For the text-containing cell, return its midpoint in [X, Y] coordinate format. 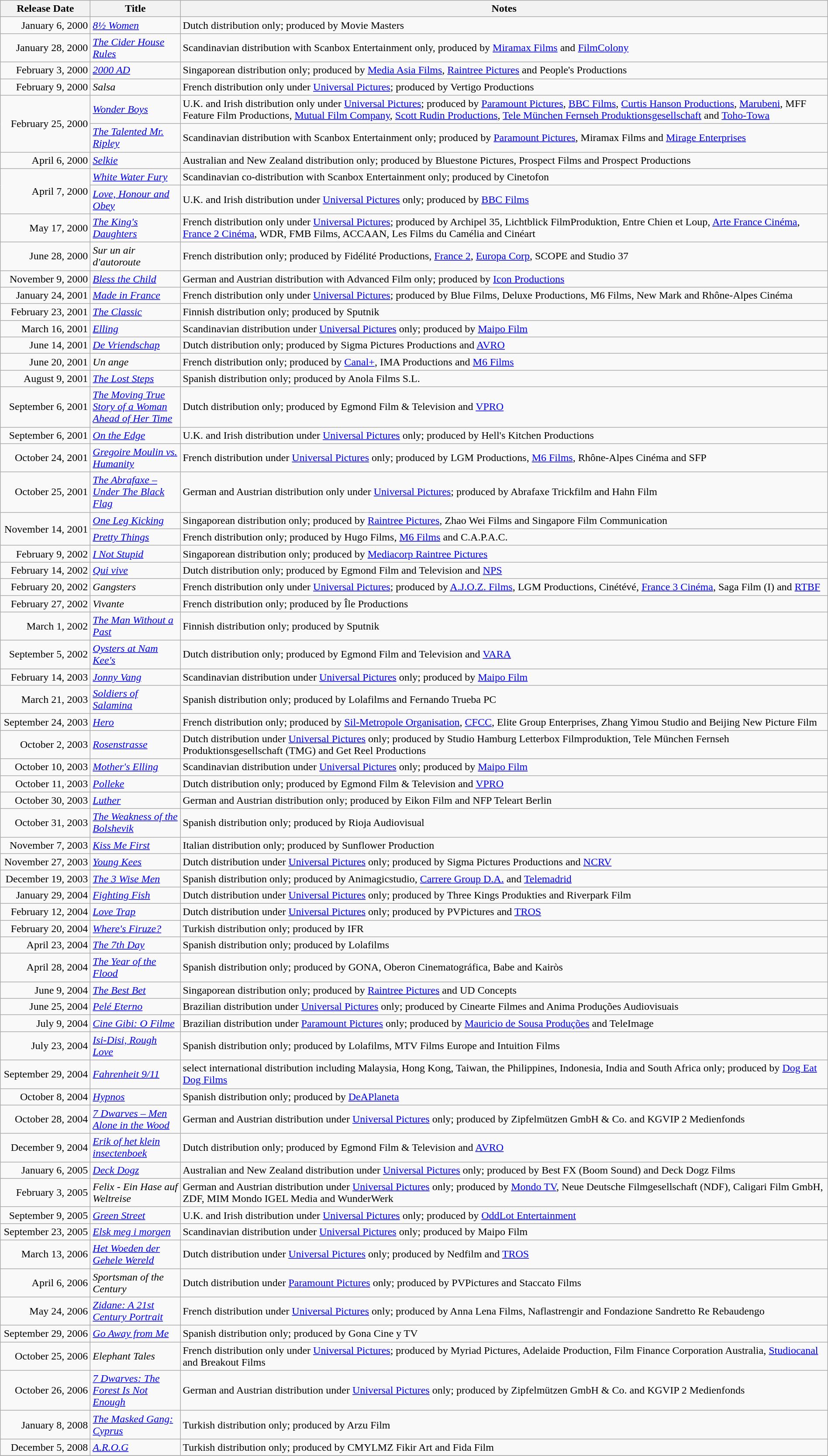
Hypnos [135, 1097]
Vivante [135, 604]
April 23, 2004 [45, 945]
April 28, 2004 [45, 967]
Wonder Boys [135, 109]
Dutch distribution under Universal Pictures only; produced by Nedfilm and TROS [504, 1254]
Luther [135, 800]
August 9, 2001 [45, 379]
January 29, 2004 [45, 895]
January 8, 2008 [45, 1425]
October 25, 2001 [45, 492]
Salsa [135, 87]
Pelé Eterno [135, 1007]
December 19, 2003 [45, 878]
Title [135, 9]
February 23, 2001 [45, 312]
French distribution under Universal Pictures only; produced by Anna Lena Films, Naflastrengir and Fondazione Sandretto Re Rebaudengo [504, 1311]
Gangsters [135, 587]
October 10, 2003 [45, 767]
French distribution only; produced by Hugo Films, M6 Films and C.A.P.A.C. [504, 537]
Spanish distribution only; produced by Anola Films S.L. [504, 379]
Scandinavian distribution with Scanbox Entertainment only, produced by Miramax Films and FilmColony [504, 48]
June 28, 2000 [45, 256]
Un ange [135, 362]
Love Trap [135, 912]
The Man Without a Past [135, 626]
October 11, 2003 [45, 784]
French distribution only; produced by Canal+, IMA Productions and M6 Films [504, 362]
Italian distribution only; produced by Sunflower Production [504, 845]
U.K. and Irish distribution under Universal Pictures only; produced by BBC Films [504, 199]
June 20, 2001 [45, 362]
May 24, 2006 [45, 1311]
Spanish distribution only; produced by Lolafilms and Fernando Trueba PC [504, 699]
German and Austrian distribution only; produced by Eikon Film and NFP Teleart Berlin [504, 800]
French distribution only; produced by Île Productions [504, 604]
French distribution only under Universal Pictures; produced by A.J.O.Z. Films, LGM Productions, Cinétévé, France 3 Cinéma, Saga Film (I) and RTBF [504, 587]
Scandinavian co-distribution with Scanbox Entertainment only; produced by Cinetofon [504, 177]
Rosenstrasse [135, 745]
U.K. and Irish distribution under Universal Pictures only; produced by Hell's Kitchen Productions [504, 435]
The Weakness of the Bolshevik [135, 823]
July 23, 2004 [45, 1046]
March 13, 2006 [45, 1254]
The Lost Steps [135, 379]
November 14, 2001 [45, 529]
February 25, 2000 [45, 124]
Singaporean distribution only; produced by Media Asia Films, Raintree Pictures and People's Productions [504, 70]
Dutch distribution only; produced by Egmond Film & Television and AVRO [504, 1147]
The Moving True Story of a Woman Ahead of Her Time [135, 407]
French distribution under Universal Pictures only; produced by LGM Productions, M6 Films, Rhône-Alpes Cinéma and SFP [504, 458]
White Water Fury [135, 177]
Het Woeden der Gehele Wereld [135, 1254]
October 30, 2003 [45, 800]
One Leg Kicking [135, 520]
Bless the Child [135, 279]
June 14, 2001 [45, 345]
October 25, 2006 [45, 1356]
February 12, 2004 [45, 912]
The Cider House Rules [135, 48]
U.K. and Irish distribution under Universal Pictures only; produced by OddLot Entertainment [504, 1215]
September 9, 2005 [45, 1215]
Spanish distribution only; produced by Rioja Audiovisual [504, 823]
Isi-Disi, Rough Love [135, 1046]
Elsk meg i morgen [135, 1232]
June 25, 2004 [45, 1007]
October 24, 2001 [45, 458]
Felix - Ein Hase auf Weltreise [135, 1193]
I Not Stupid [135, 554]
7 Dwarves – Men Alone in the Wood [135, 1119]
October 26, 2006 [45, 1391]
February 27, 2002 [45, 604]
8½ Women [135, 25]
Zidane: A 21st Century Portrait [135, 1311]
Spanish distribution only; produced by Animagicstudio, Carrere Group D.A. and Telemadrid [504, 878]
Kiss Me First [135, 845]
December 5, 2008 [45, 1447]
Fahrenheit 9/11 [135, 1074]
Turkish distribution only; produced by CMYLMZ Fikir Art and Fida Film [504, 1447]
Release Date [45, 9]
The 3 Wise Men [135, 878]
June 9, 2004 [45, 990]
On the Edge [135, 435]
January 28, 2000 [45, 48]
Cine Gibi: O Filme [135, 1023]
The Abrafaxe – Under The Black Flag [135, 492]
Dutch distribution only; produced by Sigma Pictures Productions and AVRO [504, 345]
Australian and New Zealand distribution only; produced by Bluestone Pictures, Prospect Films and Prospect Productions [504, 160]
September 24, 2003 [45, 722]
September 23, 2005 [45, 1232]
Sportsman of the Century [135, 1283]
February 3, 2005 [45, 1193]
Pretty Things [135, 537]
Qui vive [135, 570]
February 20, 2002 [45, 587]
Made in France [135, 296]
German and Austrian distribution only under Universal Pictures; produced by Abrafaxe Trickfilm and Hahn Film [504, 492]
Gregoire Moulin vs. Humanity [135, 458]
November 9, 2000 [45, 279]
November 7, 2003 [45, 845]
March 16, 2001 [45, 329]
October 31, 2003 [45, 823]
Soldiers of Salamina [135, 699]
Go Away from Me [135, 1334]
September 29, 2006 [45, 1334]
French distribution only under Universal Pictures; produced by Blue Films, Deluxe Productions, M6 Films, New Mark and Rhône-Alpes Cinéma [504, 296]
Turkish distribution only; produced by Arzu Film [504, 1425]
Love, Honour and Obey [135, 199]
De Vriendschap [135, 345]
Young Kees [135, 862]
The King's Daughters [135, 228]
February 3, 2000 [45, 70]
Spanish distribution only; produced by Lolafilms, MTV Films Europe and Intuition Films [504, 1046]
February 14, 2003 [45, 677]
January 6, 2005 [45, 1170]
Dutch distribution only; produced by Movie Masters [504, 25]
Dutch distribution under Universal Pictures only; produced by Sigma Pictures Productions and NCRV [504, 862]
A.R.O.G [135, 1447]
Jonny Vang [135, 677]
March 1, 2002 [45, 626]
July 9, 2004 [45, 1023]
The Best Bet [135, 990]
Deck Dogz [135, 1170]
Dutch distribution under Universal Pictures only; produced by PVPictures and TROS [504, 912]
February 9, 2000 [45, 87]
French distribution only; produced by Fidélité Productions, France 2, Europa Corp, SCOPE and Studio 37 [504, 256]
The Masked Gang: Cyprus [135, 1425]
The Classic [135, 312]
Australian and New Zealand distribution under Universal Pictures only; produced by Best FX (Boom Sound) and Deck Dogz Films [504, 1170]
Sur un air d'autoroute [135, 256]
Mother's Elling [135, 767]
October 28, 2004 [45, 1119]
Singaporean distribution only; produced by Raintree Pictures and UD Concepts [504, 990]
January 6, 2000 [45, 25]
April 6, 2006 [45, 1283]
Elephant Tales [135, 1356]
Hero [135, 722]
Dutch distribution under Paramount Pictures only; produced by PVPictures and Staccato Films [504, 1283]
May 17, 2000 [45, 228]
The Year of the Flood [135, 967]
French distribution only; produced by Sil-Metropole Organisation, CFCC, Elite Group Enterprises, Zhang Yimou Studio and Beijing New Picture Film [504, 722]
Dutch distribution only; produced by Egmond Film and Television and VARA [504, 655]
Green Street [135, 1215]
2000 AD [135, 70]
March 21, 2003 [45, 699]
Polleke [135, 784]
February 20, 2004 [45, 929]
French distribution only under Universal Pictures; produced by Vertigo Productions [504, 87]
Singaporean distribution only; produced by Mediacorp Raintree Pictures [504, 554]
Spanish distribution only; produced by Lolafilms [504, 945]
Elling [135, 329]
April 6, 2000 [45, 160]
January 24, 2001 [45, 296]
September 29, 2004 [45, 1074]
Notes [504, 9]
Turkish distribution only; produced by IFR [504, 929]
The 7th Day [135, 945]
October 8, 2004 [45, 1097]
Brazilian distribution under Paramount Pictures only; produced by Mauricio de Sousa Produções and TeleImage [504, 1023]
Where's Firuze? [135, 929]
Erik of het klein insectenboek [135, 1147]
Scandinavian distribution with Scanbox Entertainment only; produced by Paramount Pictures, Miramax Films and Mirage Enterprises [504, 138]
7 Dwarves: The Forest Is Not Enough [135, 1391]
April 7, 2000 [45, 191]
Singaporean distribution only; produced by Raintree Pictures, Zhao Wei Films and Singapore Film Communication [504, 520]
Dutch distribution only; produced by Egmond Film and Television and NPS [504, 570]
Spanish distribution only; produced by DeAPlaneta [504, 1097]
October 2, 2003 [45, 745]
Spanish distribution only; produced by GONA, Oberon Cinematográfica, Babe and Kairòs [504, 967]
Selkie [135, 160]
Dutch distribution under Universal Pictures only; produced by Three Kings Produkties and Riverpark Film [504, 895]
Fighting Fish [135, 895]
December 9, 2004 [45, 1147]
The Talented Mr. Ripley [135, 138]
November 27, 2003 [45, 862]
February 14, 2002 [45, 570]
Brazilian distribution under Universal Pictures only; produced by Cinearte Filmes and Anima Produções Audiovisuais [504, 1007]
German and Austrian distribution with Advanced Film only; produced by Icon Productions [504, 279]
Spanish distribution only; produced by Gona Cine y TV [504, 1334]
September 5, 2002 [45, 655]
February 9, 2002 [45, 554]
Oysters at Nam Kee's [135, 655]
